Extract the (X, Y) coordinate from the center of the cell holding the provided text.  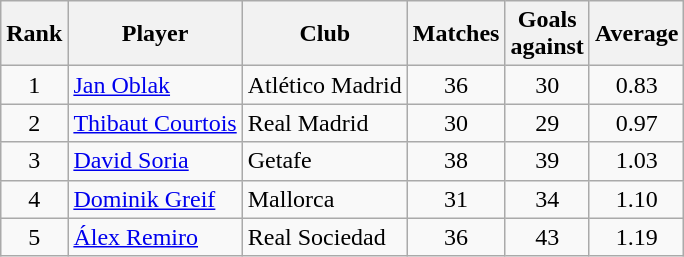
0.83 (636, 85)
Dominik Greif (155, 199)
1 (34, 85)
1.19 (636, 237)
Average (636, 34)
Real Madrid (324, 123)
38 (456, 161)
0.97 (636, 123)
Club (324, 34)
43 (547, 237)
5 (34, 237)
David Soria (155, 161)
34 (547, 199)
2 (34, 123)
Player (155, 34)
1.10 (636, 199)
Atlético Madrid (324, 85)
1.03 (636, 161)
31 (456, 199)
Jan Oblak (155, 85)
Álex Remiro (155, 237)
Goalsagainst (547, 34)
Mallorca (324, 199)
3 (34, 161)
Thibaut Courtois (155, 123)
Matches (456, 34)
39 (547, 161)
Real Sociedad (324, 237)
4 (34, 199)
29 (547, 123)
Rank (34, 34)
Getafe (324, 161)
